From the cell containing the given text, extract its center point as [x, y] coordinate. 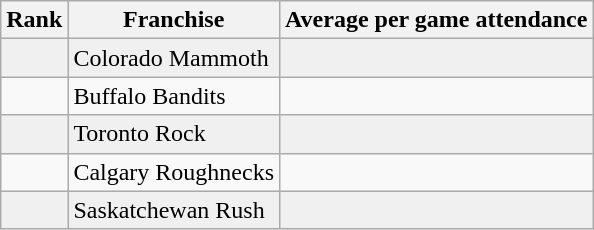
Average per game attendance [436, 20]
Calgary Roughnecks [174, 172]
Buffalo Bandits [174, 96]
Toronto Rock [174, 134]
Rank [34, 20]
Colorado Mammoth [174, 58]
Saskatchewan Rush [174, 210]
Franchise [174, 20]
